Scan for the cell matching the given text and deliver its [X, Y] coordinate at center. 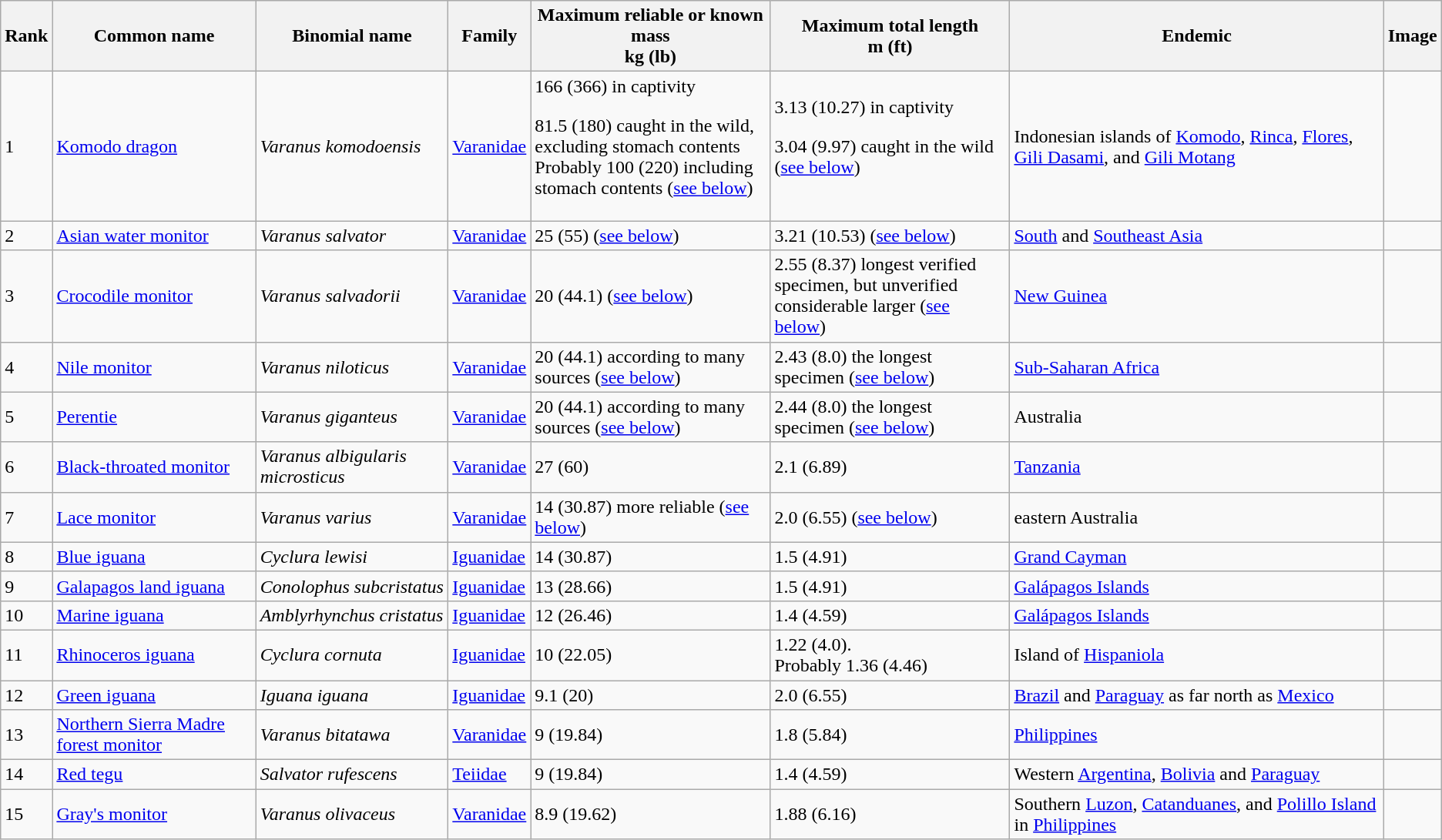
166 (366) in captivity81.5 (180) caught in the wild, excluding stomach contents Probably 100 (220) including stomach contents (see below) [650, 146]
Indonesian islands of Komodo, Rinca, Flores, Gili Dasami, and Gili Motang [1197, 146]
Australia [1197, 417]
Northern Sierra Madre forest monitor [154, 735]
4 [26, 366]
Binomial name [352, 36]
1.8 (5.84) [890, 735]
2.55 (8.37) longest verified specimen, but unverified considerable larger (see below) [890, 296]
Rhinoceros iguana [154, 654]
Black-throated monitor [154, 467]
7 [26, 517]
Varanus albigularis microsticus [352, 467]
Perentie [154, 417]
Green iguana [154, 695]
Komodo dragon [154, 146]
eastern Australia [1197, 517]
12 [26, 695]
Galapagos land iguana [154, 586]
Rank [26, 36]
3.21 (10.53) (see below) [890, 236]
Blue iguana [154, 557]
5 [26, 417]
25 (55) (see below) [650, 236]
2.0 (6.55) (see below) [890, 517]
Brazil and Paraguay as far north as Mexico [1197, 695]
13 [26, 735]
6 [26, 467]
Varanus salvator [352, 236]
12 (26.46) [650, 615]
Endemic [1197, 36]
Western Argentina, Bolivia and Paraguay [1197, 775]
Maximum total lengthm (ft) [890, 36]
Cyclura lewisi [352, 557]
20 (44.1) (see below) [650, 296]
10 (22.05) [650, 654]
2 [26, 236]
2.1 (6.89) [890, 467]
Varanus giganteus [352, 417]
Common name [154, 36]
Tanzania [1197, 467]
Salvator rufescens [352, 775]
Southern Luzon, Catanduanes, and Polillo Island in Philippines [1197, 815]
Red tegu [154, 775]
Varanus salvadorii [352, 296]
Image [1413, 36]
Varanus komodoensis [352, 146]
Sub-Saharan Africa [1197, 366]
2.44 (8.0) the longest specimen (see below) [890, 417]
14 (30.87) more reliable (see below) [650, 517]
Amblyrhynchus cristatus [352, 615]
8 [26, 557]
15 [26, 815]
Teiidae [490, 775]
Varanus niloticus [352, 366]
Lace monitor [154, 517]
14 [26, 775]
Nile monitor [154, 366]
South and Southeast Asia [1197, 236]
3 [26, 296]
9 [26, 586]
8.9 (19.62) [650, 815]
1 [26, 146]
Gray's monitor [154, 815]
Conolophus subcristatus [352, 586]
14 (30.87) [650, 557]
Varanus varius [352, 517]
Family [490, 36]
Iguana iguana [352, 695]
New Guinea [1197, 296]
11 [26, 654]
Maximum reliable or known masskg (lb) [650, 36]
10 [26, 615]
Philippines [1197, 735]
27 (60) [650, 467]
13 (28.66) [650, 586]
Varanus olivaceus [352, 815]
Grand Cayman [1197, 557]
9.1 (20) [650, 695]
Asian water monitor [154, 236]
Island of Hispaniola [1197, 654]
2.43 (8.0) the longest specimen (see below) [890, 366]
Cyclura cornuta [352, 654]
3.13 (10.27) in captivity3.04 (9.97) caught in the wild (see below) [890, 146]
Crocodile monitor [154, 296]
1.88 (6.16) [890, 815]
2.0 (6.55) [890, 695]
Varanus bitatawa [352, 735]
1.22 (4.0).Probably 1.36 (4.46) [890, 654]
Marine iguana [154, 615]
